Determine the [X, Y] coordinate at the center of the cell enclosing the given text.  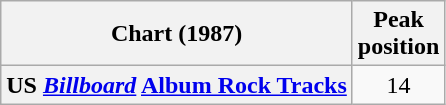
14 [398, 85]
US Billboard Album Rock Tracks [177, 85]
Chart (1987) [177, 34]
Peakposition [398, 34]
